Output the [x, y] coordinate of the center of the cell containing the given text.  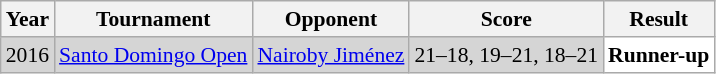
Santo Domingo Open [153, 55]
Runner-up [658, 55]
Nairoby Jiménez [330, 55]
Result [658, 19]
Opponent [330, 19]
2016 [28, 55]
Score [506, 19]
Year [28, 19]
Tournament [153, 19]
21–18, 19–21, 18–21 [506, 55]
